Capture the cell that displays the provided text and extract its (x, y) central coordinate. 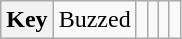
Buzzed (94, 20)
Key (27, 20)
